Return the (x, y) coordinate for the center point of the cell that contains the specified text.  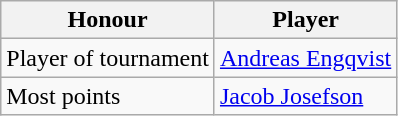
Player (305, 20)
Andreas Engqvist (305, 58)
Jacob Josefson (305, 96)
Honour (108, 20)
Most points (108, 96)
Player of tournament (108, 58)
